Scan for the cell matching the given text and deliver its [X, Y] coordinate at center. 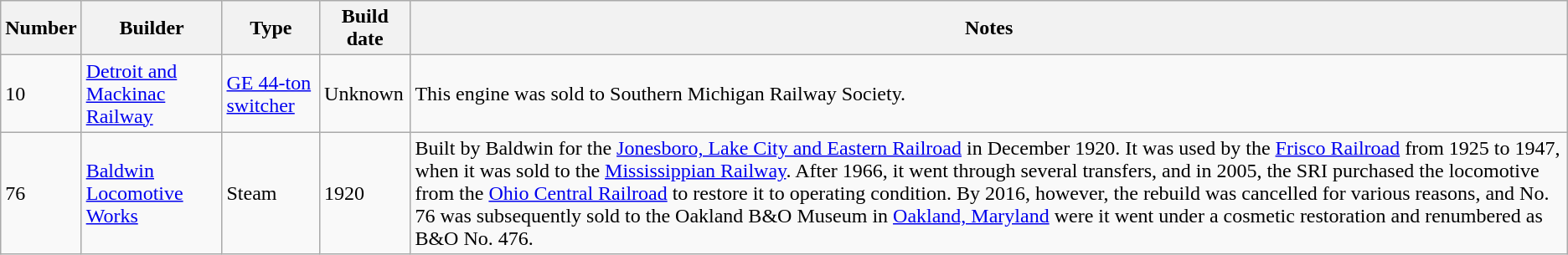
1920 [365, 193]
Builder [152, 28]
This engine was sold to Southern Michigan Railway Society. [988, 94]
Baldwin Locomotive Works [152, 193]
Type [271, 28]
Build date [365, 28]
10 [41, 94]
Number [41, 28]
GE 44-ton switcher [271, 94]
Notes [988, 28]
76 [41, 193]
Unknown [365, 94]
Detroit and Mackinac Railway [152, 94]
Steam [271, 193]
